Provide the [x, y] coordinate of the cell's center where the given text is located.  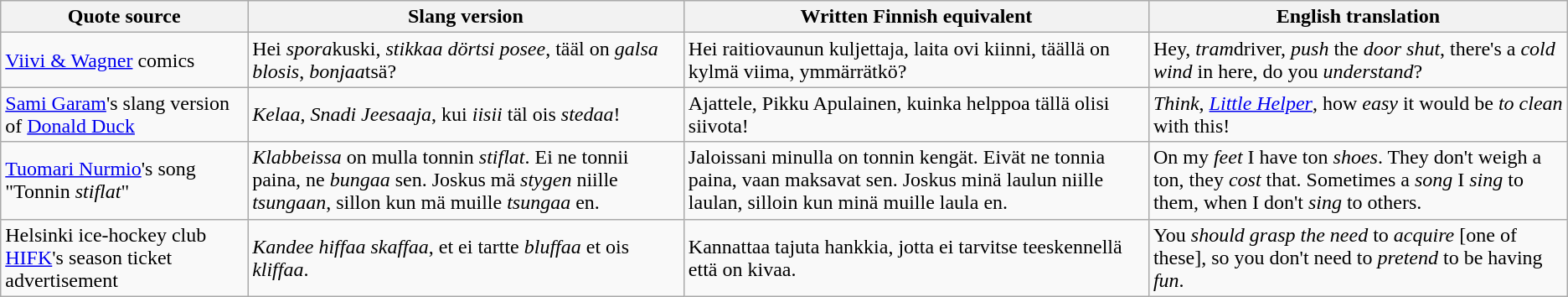
Klabbeissa on mulla tonnin stiflat. Ei ne tonnii paina, ne bungaa sen. Joskus mä stygen niille tsungaan, sillon kun mä muille tsungaa en. [466, 180]
Helsinki ice-hockey club HIFK's season ticket advertisement [124, 258]
Sami Garam's slang version of Donald Duck [124, 114]
Ajattele, Pikku Apulainen, kuinka helppoa tällä olisi siivota! [916, 114]
Kandee hiffaa skaffaa, et ei tartte bluffaa et ois kliffaa. [466, 258]
English translation [1358, 17]
Written Finnish equivalent [916, 17]
Jaloissani minulla on tonnin kengät. Eivät ne tonnia paina, vaan maksavat sen. Joskus minä laulun niille laulan, silloin kun minä muille laula en. [916, 180]
Hei sporakuski, stikkaa dörtsi posee, tääl on galsa blosis, bonjaatsä? [466, 60]
Kannattaa tajuta hankkia, jotta ei tarvitse teeskennellä että on kivaa. [916, 258]
Kelaa, Snadi Jeesaaja, kui iisii täl ois stedaa! [466, 114]
Hey, tramdriver, push the door shut, there's a cold wind in here, do you understand? [1358, 60]
Think, Little Helper, how easy it would be to clean with this! [1358, 114]
Slang version [466, 17]
Viivi & Wagner comics [124, 60]
You should grasp the need to acquire [one of these], so you don't need to pretend to be having fun. [1358, 258]
Hei raitiovaunun kuljettaja, laita ovi kiinni, täällä on kylmä viima, ymmärrätkö? [916, 60]
Quote source [124, 17]
Tuomari Nurmio's song "Tonnin stiflat" [124, 180]
On my feet I have ton shoes. They don't weigh a ton, they cost that. Sometimes a song I sing to them, when I don't sing to others. [1358, 180]
